Detect which cell encompasses the target text, then output its (X, Y) center coordinate. 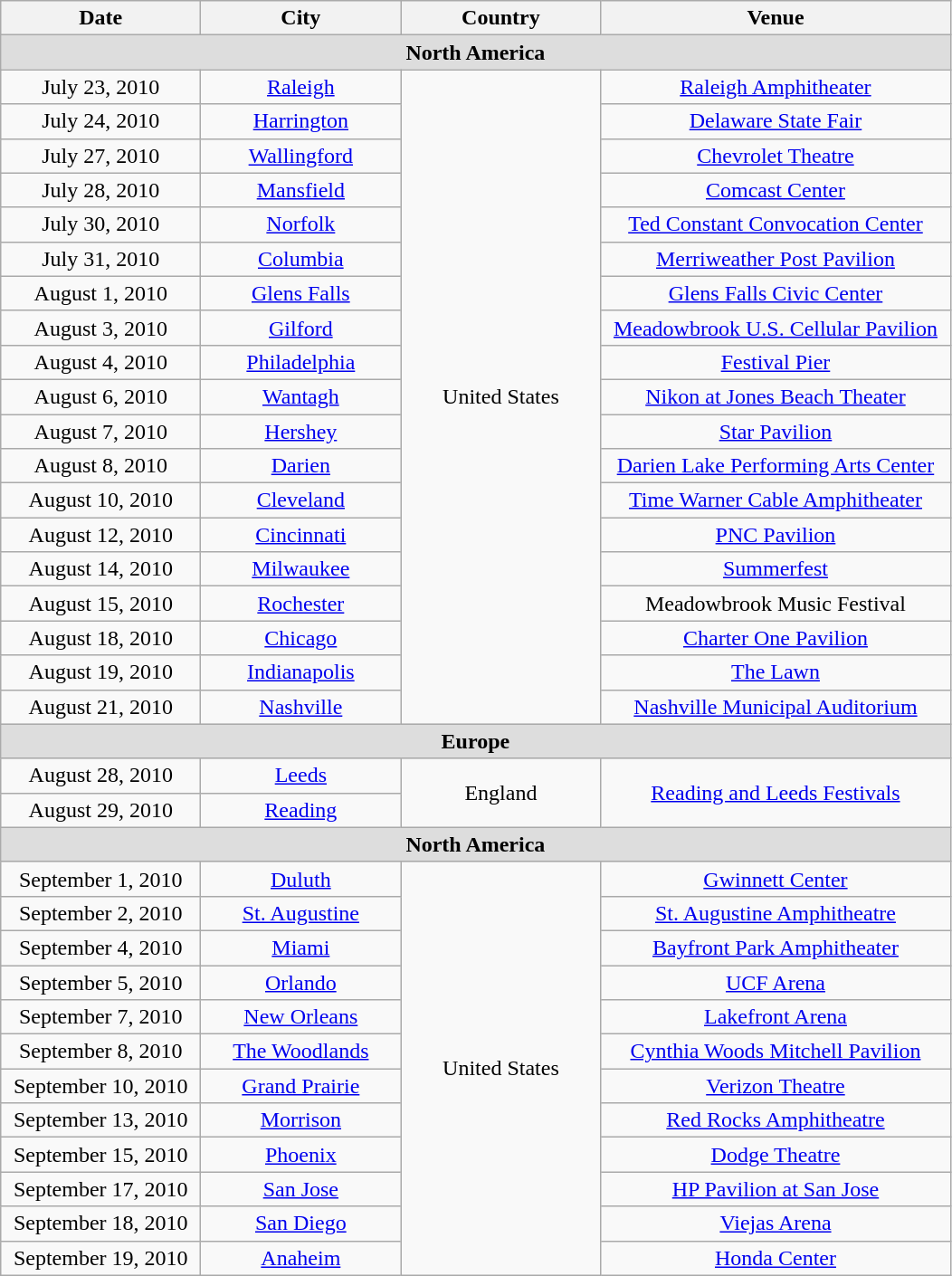
August 28, 2010 (101, 776)
Chevrolet Theatre (776, 156)
Phoenix (300, 1155)
HP Pavilion at San Jose (776, 1189)
July 31, 2010 (101, 259)
Raleigh (300, 87)
Lakefront Arena (776, 1017)
Milwaukee (300, 569)
The Woodlands (300, 1052)
September 1, 2010 (101, 879)
Anaheim (300, 1258)
September 18, 2010 (101, 1224)
August 21, 2010 (101, 707)
Summerfest (776, 569)
St. Augustine Amphitheatre (776, 913)
Gilford (300, 328)
Gwinnett Center (776, 879)
Nashville Municipal Auditorium (776, 707)
Orlando (300, 982)
Hershey (300, 432)
July 30, 2010 (101, 224)
August 7, 2010 (101, 432)
July 27, 2010 (101, 156)
Mansfield (300, 190)
August 15, 2010 (101, 604)
PNC Pavilion (776, 535)
New Orleans (300, 1017)
Nashville (300, 707)
July 23, 2010 (101, 87)
Darien (300, 466)
Miami (300, 947)
Glens Falls (300, 293)
Indianapolis (300, 672)
September 10, 2010 (101, 1086)
September 2, 2010 (101, 913)
September 4, 2010 (101, 947)
Meadowbrook Music Festival (776, 604)
Darien Lake Performing Arts Center (776, 466)
Grand Prairie (300, 1086)
Cleveland (300, 500)
Nikon at Jones Beach Theater (776, 396)
UCF Arena (776, 982)
Meadowbrook U.S. Cellular Pavilion (776, 328)
Rochester (300, 604)
August 6, 2010 (101, 396)
September 19, 2010 (101, 1258)
Merriweather Post Pavilion (776, 259)
September 8, 2010 (101, 1052)
Ted Constant Convocation Center (776, 224)
July 24, 2010 (101, 121)
Venue (776, 18)
Star Pavilion (776, 432)
Wallingford (300, 156)
August 29, 2010 (101, 810)
Country (501, 18)
August 18, 2010 (101, 638)
Europe (476, 741)
Dodge Theatre (776, 1155)
August 14, 2010 (101, 569)
City (300, 18)
Leeds (300, 776)
August 8, 2010 (101, 466)
September 15, 2010 (101, 1155)
August 4, 2010 (101, 362)
August 12, 2010 (101, 535)
San Diego (300, 1224)
Morrison (300, 1120)
Date (101, 18)
Wantagh (300, 396)
St. Augustine (300, 913)
Charter One Pavilion (776, 638)
Festival Pier (776, 362)
Philadelphia (300, 362)
The Lawn (776, 672)
Norfolk (300, 224)
September 13, 2010 (101, 1120)
Harrington (300, 121)
Verizon Theatre (776, 1086)
Time Warner Cable Amphitheater (776, 500)
San Jose (300, 1189)
Chicago (300, 638)
Cynthia Woods Mitchell Pavilion (776, 1052)
September 17, 2010 (101, 1189)
September 5, 2010 (101, 982)
August 19, 2010 (101, 672)
Comcast Center (776, 190)
Reading (300, 810)
September 7, 2010 (101, 1017)
Glens Falls Civic Center (776, 293)
Delaware State Fair (776, 121)
Columbia (300, 259)
Honda Center (776, 1258)
Cincinnati (300, 535)
August 3, 2010 (101, 328)
Raleigh Amphitheater (776, 87)
Duluth (300, 879)
Bayfront Park Amphitheater (776, 947)
August 10, 2010 (101, 500)
England (501, 793)
Reading and Leeds Festivals (776, 793)
August 1, 2010 (101, 293)
Red Rocks Amphitheatre (776, 1120)
July 28, 2010 (101, 190)
Viejas Arena (776, 1224)
